Return the [X, Y] coordinate for the center point of the cell that contains the specified text.  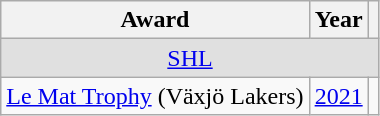
Year [338, 20]
2021 [338, 96]
Award [155, 20]
Le Mat Trophy (Växjö Lakers) [155, 96]
SHL [190, 58]
